Search for the cell housing the specified text and yield its [X, Y] center coordinate. 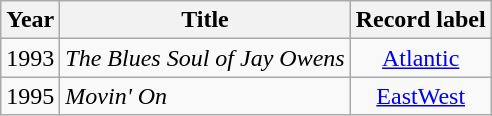
Record label [420, 20]
Movin' On [205, 96]
EastWest [420, 96]
Year [30, 20]
Atlantic [420, 58]
1993 [30, 58]
1995 [30, 96]
Title [205, 20]
The Blues Soul of Jay Owens [205, 58]
